Output the [X, Y] coordinate of the center of the cell containing the given text.  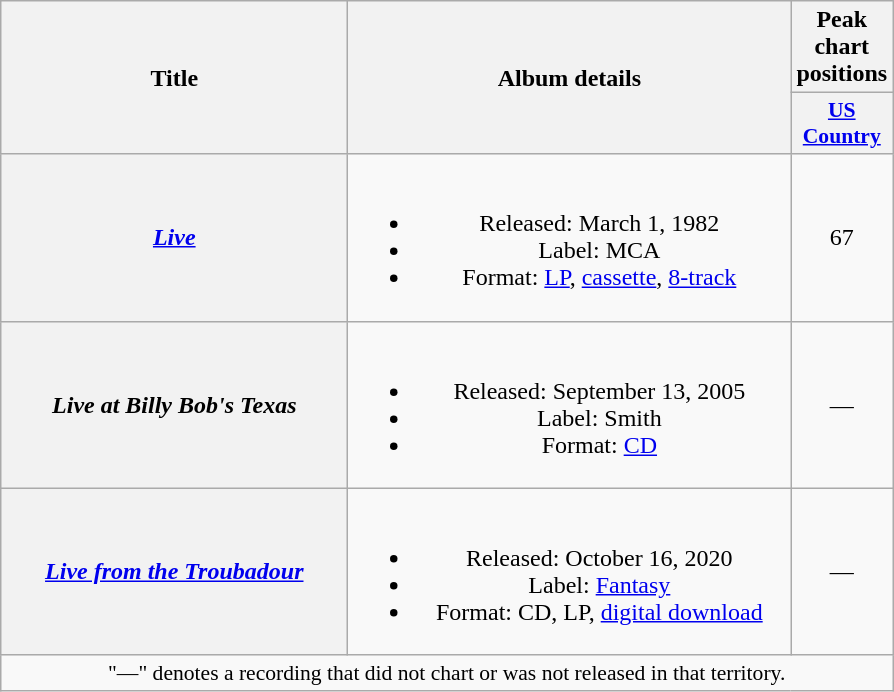
Album details [570, 78]
"—" denotes a recording that did not chart or was not released in that territory. [447, 673]
Released: March 1, 1982Label: MCAFormat: LP, cassette, 8-track [570, 238]
USCountry [842, 124]
Released: September 13, 2005Label: SmithFormat: CD [570, 404]
Peakchartpositions [842, 47]
67 [842, 238]
Title [174, 78]
Live [174, 238]
Live from the Troubadour [174, 572]
Released: October 16, 2020Label: FantasyFormat: CD, LP, digital download [570, 572]
Live at Billy Bob's Texas [174, 404]
